Identify which cell holds the provided text, then report its [X, Y] central coordinate. 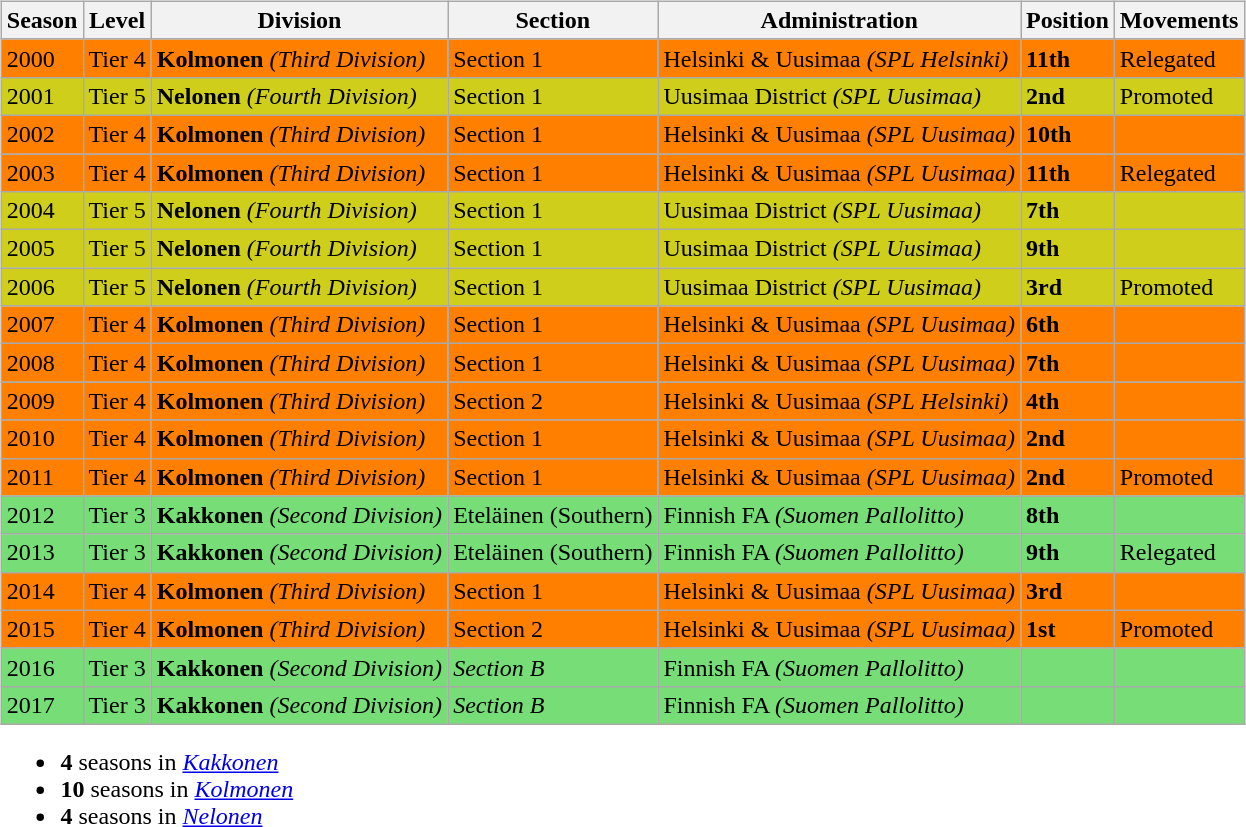
2016 [42, 667]
2004 [42, 211]
1st [1068, 629]
2000 [42, 58]
2014 [42, 591]
Season [42, 20]
2011 [42, 477]
2013 [42, 553]
10th [1068, 134]
2001 [42, 96]
2005 [42, 249]
Position [1068, 20]
Movements [1179, 20]
2017 [42, 705]
6th [1068, 325]
2007 [42, 325]
2015 [42, 629]
2010 [42, 439]
2006 [42, 287]
Administration [840, 20]
2002 [42, 134]
2003 [42, 173]
Section [553, 20]
4th [1068, 401]
2009 [42, 401]
Level [117, 20]
Division [299, 20]
2012 [42, 515]
2008 [42, 363]
8th [1068, 515]
